Search for the cell housing the specified text and yield its [x, y] center coordinate. 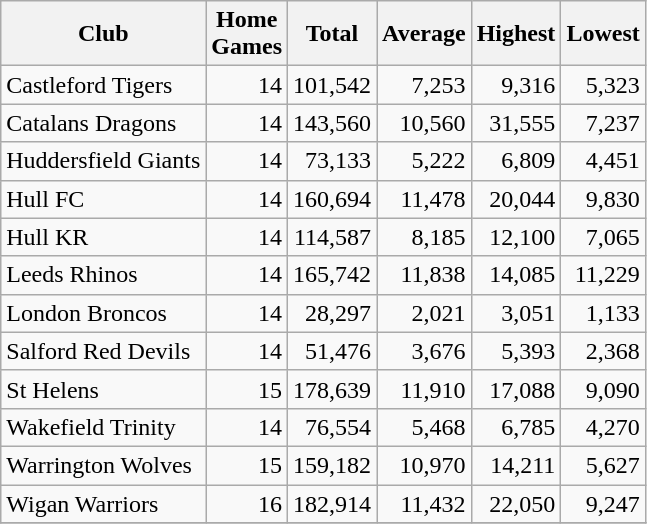
10,970 [424, 465]
11,478 [424, 199]
3,676 [424, 351]
5,323 [603, 85]
51,476 [332, 351]
Average [424, 34]
Leeds Rhinos [104, 275]
3,051 [516, 313]
Hull FC [104, 199]
6,785 [516, 427]
4,270 [603, 427]
160,694 [332, 199]
7,253 [424, 85]
178,639 [332, 389]
17,088 [516, 389]
Catalans Dragons [104, 123]
Warrington Wolves [104, 465]
5,222 [424, 161]
14,085 [516, 275]
31,555 [516, 123]
14,211 [516, 465]
9,316 [516, 85]
London Broncos [104, 313]
5,627 [603, 465]
76,554 [332, 427]
Huddersfield Giants [104, 161]
7,065 [603, 237]
6,809 [516, 161]
1,133 [603, 313]
2,368 [603, 351]
11,910 [424, 389]
101,542 [332, 85]
20,044 [516, 199]
5,468 [424, 427]
9,090 [603, 389]
Castleford Tigers [104, 85]
8,185 [424, 237]
Wigan Warriors [104, 503]
22,050 [516, 503]
16 [247, 503]
182,914 [332, 503]
114,587 [332, 237]
4,451 [603, 161]
28,297 [332, 313]
Highest [516, 34]
73,133 [332, 161]
143,560 [332, 123]
5,393 [516, 351]
11,229 [603, 275]
9,830 [603, 199]
Hull KR [104, 237]
St Helens [104, 389]
Wakefield Trinity [104, 427]
11,432 [424, 503]
165,742 [332, 275]
HomeGames [247, 34]
159,182 [332, 465]
Lowest [603, 34]
2,021 [424, 313]
7,237 [603, 123]
Salford Red Devils [104, 351]
12,100 [516, 237]
9,247 [603, 503]
Total [332, 34]
11,838 [424, 275]
10,560 [424, 123]
Club [104, 34]
